Search for the cell housing the specified text and yield its (X, Y) center coordinate. 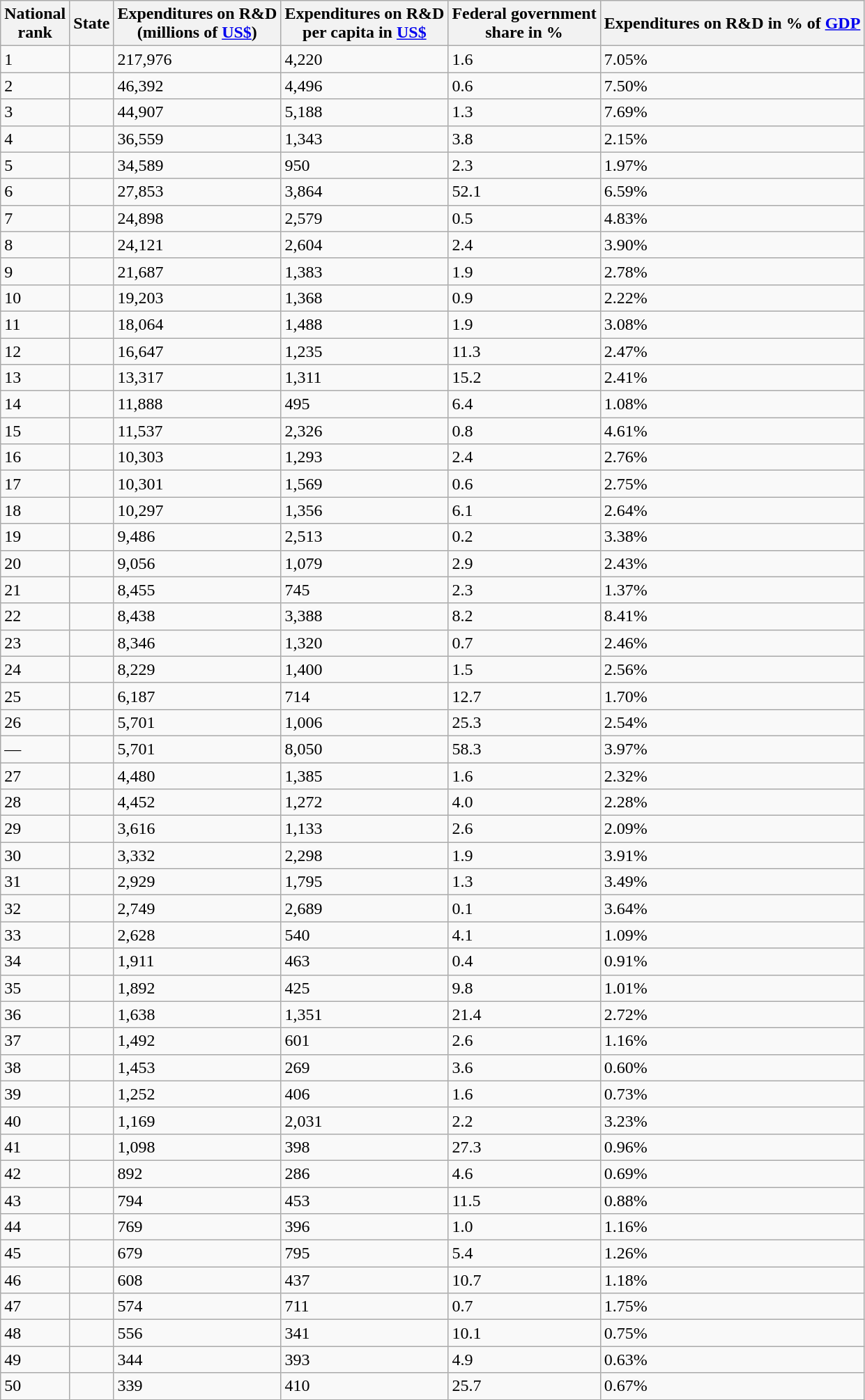
13,317 (197, 378)
4 (35, 139)
453 (365, 1200)
4,220 (365, 59)
393 (365, 1360)
0.1 (524, 908)
11,537 (197, 431)
15 (35, 431)
23 (35, 643)
1,169 (197, 1120)
22 (35, 616)
3.23% (732, 1120)
40 (35, 1120)
4,480 (197, 776)
1.08% (732, 404)
1,400 (365, 669)
6,187 (197, 696)
0.2 (524, 537)
1,569 (365, 484)
3.97% (732, 749)
18,064 (197, 324)
2.56% (732, 669)
8,346 (197, 643)
29 (35, 829)
27 (35, 776)
406 (365, 1094)
0.8 (524, 431)
0.5 (524, 218)
27.3 (524, 1147)
1.01% (732, 988)
10 (35, 298)
0.60% (732, 1067)
0.9 (524, 298)
1.0 (524, 1227)
1,343 (365, 139)
Expenditures on R&D in % of GDP (732, 24)
2.76% (732, 457)
4.61% (732, 431)
Expenditures on R&D per capita in US$ (365, 24)
18 (35, 510)
1,911 (197, 961)
21.4 (524, 1014)
52.1 (524, 192)
58.3 (524, 749)
3.90% (732, 245)
34 (35, 961)
1.18% (732, 1280)
10,297 (197, 510)
1,133 (365, 829)
3.6 (524, 1067)
25.7 (524, 1386)
25 (35, 696)
33 (35, 935)
1,892 (197, 988)
50 (35, 1386)
3 (35, 112)
15.2 (524, 378)
38 (35, 1067)
9.8 (524, 988)
4,452 (197, 802)
556 (197, 1333)
2.43% (732, 563)
49 (35, 1360)
2,628 (197, 935)
2.46% (732, 643)
1,453 (197, 1067)
1,079 (365, 563)
2,579 (365, 218)
11.5 (524, 1200)
2,513 (365, 537)
1.26% (732, 1254)
2.22% (732, 298)
7 (35, 218)
11.3 (524, 351)
269 (365, 1067)
1,795 (365, 882)
6.4 (524, 404)
8 (35, 245)
14 (35, 404)
24,898 (197, 218)
44 (35, 1227)
2,031 (365, 1120)
344 (197, 1360)
1.75% (732, 1307)
2.9 (524, 563)
1,492 (197, 1041)
0.88% (732, 1200)
10,303 (197, 457)
1,383 (365, 271)
16,647 (197, 351)
3,332 (197, 855)
2.78% (732, 271)
9,486 (197, 537)
1.09% (732, 935)
7.50% (732, 86)
6.1 (524, 510)
3.64% (732, 908)
892 (197, 1173)
1.37% (732, 590)
0.75% (732, 1333)
437 (365, 1280)
341 (365, 1333)
2,298 (365, 855)
2.72% (732, 1014)
1,252 (197, 1094)
2.64% (732, 510)
1,235 (365, 351)
42 (35, 1173)
286 (365, 1173)
— (35, 749)
2.54% (732, 722)
10.1 (524, 1333)
3.08% (732, 324)
1.97% (732, 165)
3,616 (197, 829)
20 (35, 563)
0.63% (732, 1360)
463 (365, 961)
13 (35, 378)
1,320 (365, 643)
47 (35, 1307)
2.15% (732, 139)
46,392 (197, 86)
35 (35, 988)
679 (197, 1254)
3,864 (365, 192)
5,188 (365, 112)
27,853 (197, 192)
4.9 (524, 1360)
48 (35, 1333)
3.38% (732, 537)
9,056 (197, 563)
396 (365, 1227)
2,749 (197, 908)
36,559 (197, 139)
1,098 (197, 1147)
17 (35, 484)
43 (35, 1200)
4.0 (524, 802)
1 (35, 59)
1.5 (524, 669)
19,203 (197, 298)
2.2 (524, 1120)
2.41% (732, 378)
601 (365, 1041)
11,888 (197, 404)
2.47% (732, 351)
39 (35, 1094)
4,496 (365, 86)
37 (35, 1041)
2.28% (732, 802)
11 (35, 324)
2,604 (365, 245)
10,301 (197, 484)
10.7 (524, 1280)
795 (365, 1254)
495 (365, 404)
8,229 (197, 669)
8.2 (524, 616)
8,438 (197, 616)
1,385 (365, 776)
2 (35, 86)
0.96% (732, 1147)
9 (35, 271)
State (92, 24)
46 (35, 1280)
769 (197, 1227)
5 (35, 165)
26 (35, 722)
1,638 (197, 1014)
8,050 (365, 749)
4.83% (732, 218)
4.1 (524, 935)
1,351 (365, 1014)
Federal government share in % (524, 24)
1,272 (365, 802)
21 (35, 590)
2.09% (732, 829)
540 (365, 935)
16 (35, 457)
7.69% (732, 112)
3.91% (732, 855)
3,388 (365, 616)
2,326 (365, 431)
714 (365, 696)
0.73% (732, 1094)
1,368 (365, 298)
608 (197, 1280)
36 (35, 1014)
6 (35, 192)
0.67% (732, 1386)
31 (35, 882)
12 (35, 351)
19 (35, 537)
24,121 (197, 245)
2.32% (732, 776)
25.3 (524, 722)
24 (35, 669)
12.7 (524, 696)
1.70% (732, 696)
41 (35, 1147)
Nationalrank (35, 24)
794 (197, 1200)
34,589 (197, 165)
398 (365, 1147)
7.05% (732, 59)
44,907 (197, 112)
32 (35, 908)
3.49% (732, 882)
5.4 (524, 1254)
217,976 (197, 59)
45 (35, 1254)
0.91% (732, 961)
745 (365, 590)
0.69% (732, 1173)
4.6 (524, 1173)
1,356 (365, 510)
3.8 (524, 139)
1,006 (365, 722)
950 (365, 165)
339 (197, 1386)
Expenditures on R&D (millions of US$) (197, 24)
1,311 (365, 378)
425 (365, 988)
1,293 (365, 457)
711 (365, 1307)
8,455 (197, 590)
1,488 (365, 324)
574 (197, 1307)
8.41% (732, 616)
2,929 (197, 882)
410 (365, 1386)
2,689 (365, 908)
21,687 (197, 271)
0.4 (524, 961)
6.59% (732, 192)
28 (35, 802)
30 (35, 855)
2.75% (732, 484)
